Identify which cell holds the provided text, then report its (x, y) central coordinate. 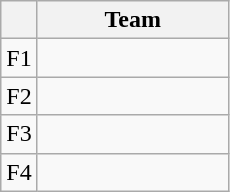
F3 (19, 134)
F1 (19, 58)
Team (132, 20)
F2 (19, 96)
F4 (19, 172)
